For the text-containing cell, return its midpoint in (x, y) coordinate format. 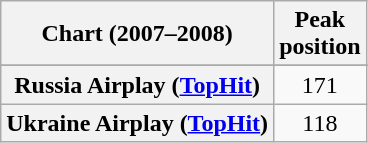
Ukraine Airplay (TopHit) (138, 123)
Russia Airplay (TopHit) (138, 85)
Peakposition (320, 34)
171 (320, 85)
118 (320, 123)
Chart (2007–2008) (138, 34)
